Detect which cell encompasses the target text, then output its [x, y] center coordinate. 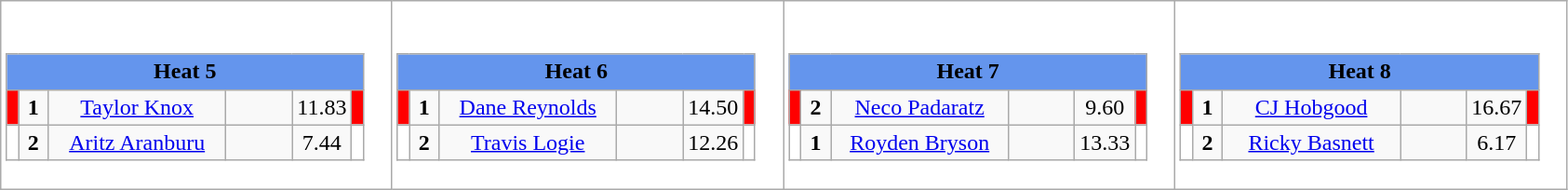
13.33 [1106, 142]
Heat 6 1 Dane Reynolds 14.50 2 Travis Logie 12.26 [588, 95]
16.67 [1496, 107]
Heat 5 [184, 72]
Ricky Basnett [1312, 142]
Heat 6 [576, 72]
Aritz Aranburu [138, 142]
Dane Reynolds [529, 107]
12.26 [713, 142]
Neco Padaratz [919, 107]
6.17 [1496, 142]
CJ Hobgood [1312, 107]
9.60 [1106, 107]
14.50 [713, 107]
Travis Logie [529, 142]
Heat 7 2 Neco Padaratz 9.60 1 Royden Bryson 13.33 [979, 95]
Heat 8 1 CJ Hobgood 16.67 2 Ricky Basnett 6.17 [1372, 95]
Taylor Knox [138, 107]
Royden Bryson [919, 142]
11.83 [322, 107]
Heat 5 1 Taylor Knox 11.83 2 Aritz Aranburu 7.44 [196, 95]
7.44 [322, 142]
Heat 7 [968, 72]
Heat 8 [1360, 72]
